Return the (X, Y) coordinate for the center point of the cell that contains the specified text.  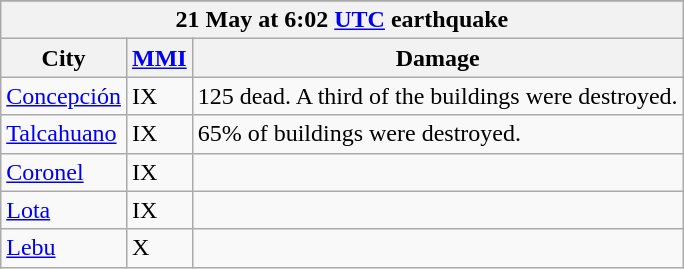
Concepción (64, 96)
X (159, 248)
65% of buildings were destroyed. (438, 134)
Lota (64, 210)
21 May at 6:02 UTC earthquake (342, 20)
City (64, 58)
Coronel (64, 172)
MMI (159, 58)
Lebu (64, 248)
Damage (438, 58)
125 dead. A third of the buildings were destroyed. (438, 96)
Talcahuano (64, 134)
